Find where the given text appears and provide that cell's center as [X, Y] coordinate. 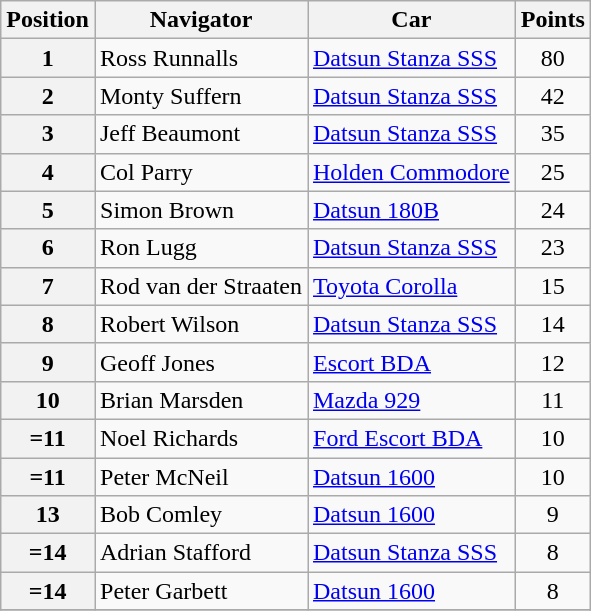
Navigator [200, 20]
Adrian Stafford [200, 553]
4 [48, 172]
Robert Wilson [200, 324]
35 [552, 134]
Monty Suffern [200, 96]
Car [412, 20]
24 [552, 210]
Holden Commodore [412, 172]
13 [48, 515]
3 [48, 134]
Simon Brown [200, 210]
Bob Comley [200, 515]
Peter McNeil [200, 477]
Noel Richards [200, 438]
Mazda 929 [412, 400]
5 [48, 210]
Points [552, 20]
Ford Escort BDA [412, 438]
Peter Garbett [200, 591]
25 [552, 172]
12 [552, 362]
Datsun 180B [412, 210]
Ron Lugg [200, 248]
14 [552, 324]
7 [48, 286]
Col Parry [200, 172]
Jeff Beaumont [200, 134]
Position [48, 20]
42 [552, 96]
1 [48, 58]
15 [552, 286]
Geoff Jones [200, 362]
2 [48, 96]
Ross Runnalls [200, 58]
6 [48, 248]
Brian Marsden [200, 400]
11 [552, 400]
Rod van der Straaten [200, 286]
23 [552, 248]
Escort BDA [412, 362]
Toyota Corolla [412, 286]
80 [552, 58]
